Find where the given text appears and provide that cell's center as (x, y) coordinate. 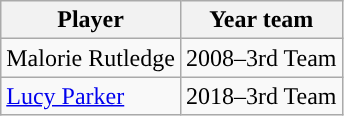
2018–3rd Team (261, 96)
Malorie Rutledge (91, 58)
2008–3rd Team (261, 58)
Player (91, 20)
Lucy Parker (91, 96)
Year team (261, 20)
